Search for the cell housing the specified text and yield its (x, y) center coordinate. 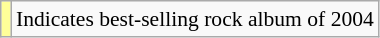
Indicates best-selling rock album of 2004 (195, 19)
